Output the (X, Y) coordinate of the center of the cell containing the given text.  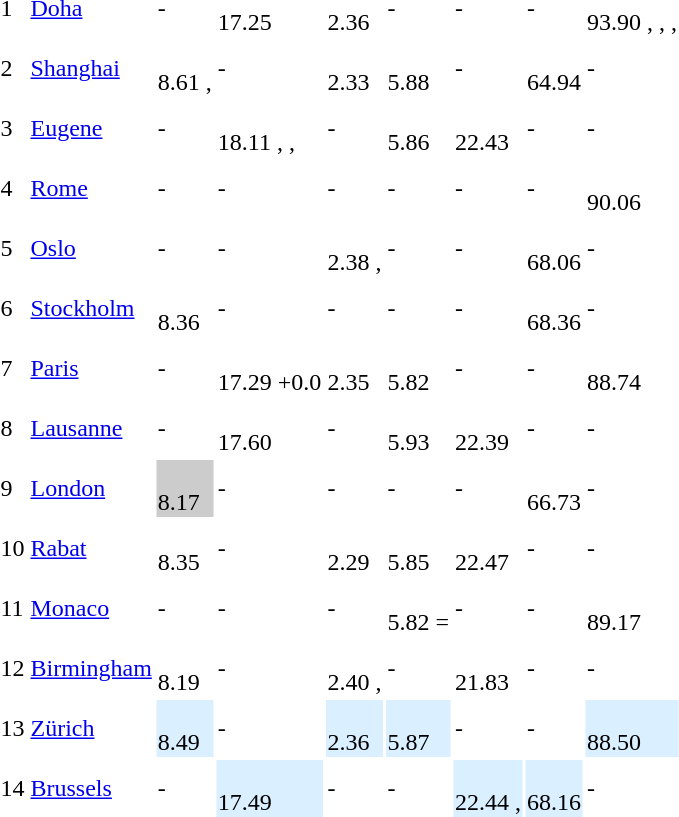
21.83 (488, 668)
Stockholm (91, 308)
5.86 (418, 128)
2.29 (354, 548)
2.33 (354, 68)
68.16 (554, 788)
Rabat (91, 548)
90.06 (632, 188)
2.38 , (354, 248)
88.50 (632, 728)
8.36 (184, 308)
22.43 (488, 128)
17.29 +0.0 (270, 368)
17.49 (270, 788)
Shanghai (91, 68)
Oslo (91, 248)
68.06 (554, 248)
Zürich (91, 728)
64.94 (554, 68)
5.88 (418, 68)
2.35 (354, 368)
8.49 (184, 728)
5.87 (418, 728)
Lausanne (91, 428)
8.61 , (184, 68)
5.82 (418, 368)
Birmingham (91, 668)
68.36 (554, 308)
22.39 (488, 428)
8.19 (184, 668)
18.11 , , (270, 128)
88.74 (632, 368)
5.85 (418, 548)
66.73 (554, 488)
Paris (91, 368)
Rome (91, 188)
17.60 (270, 428)
Eugene (91, 128)
London (91, 488)
Monaco (91, 608)
2.40 , (354, 668)
89.17 (632, 608)
22.44 , (488, 788)
8.35 (184, 548)
Brussels (91, 788)
5.82 = (418, 608)
8.17 (184, 488)
5.93 (418, 428)
22.47 (488, 548)
2.36 (354, 728)
